Return the [x, y] coordinate for the center point of the cell that contains the specified text.  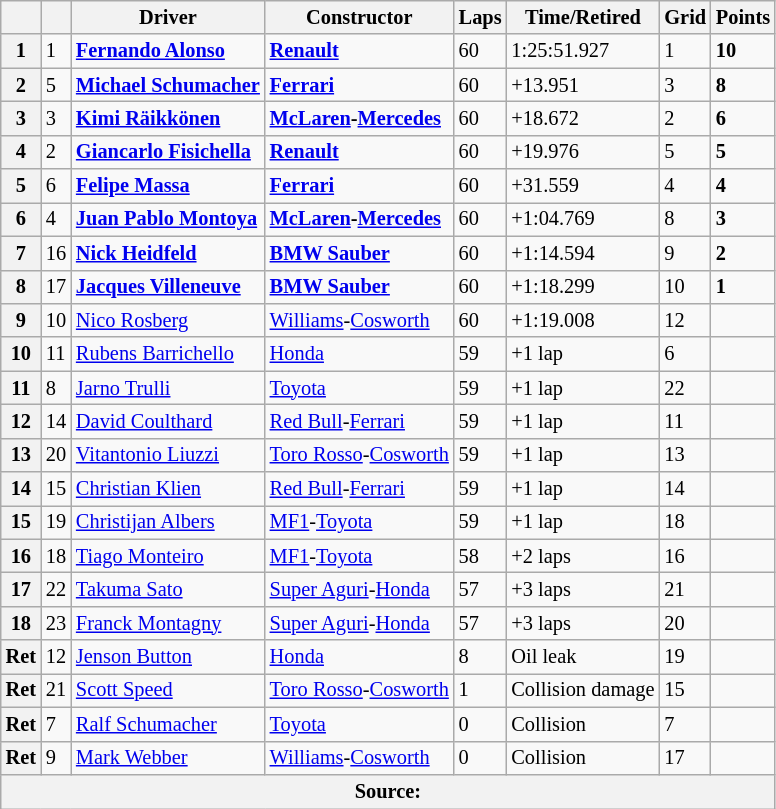
Ralf Schumacher [168, 724]
+13.951 [582, 85]
Mark Webber [168, 758]
Points [743, 17]
Scott Speed [168, 690]
Nico Rosberg [168, 320]
+1:14.594 [582, 253]
Tiago Monteiro [168, 556]
58 [480, 556]
+31.559 [582, 186]
Giancarlo Fisichella [168, 152]
Franck Montagny [168, 623]
Christian Klien [168, 489]
Vitantonio Liuzzi [168, 455]
Collision damage [582, 690]
Jarno Trulli [168, 388]
David Coulthard [168, 421]
Nick Heidfeld [168, 253]
1:25:51.927 [582, 51]
Time/Retired [582, 17]
+1:04.769 [582, 219]
Kimi Räikkönen [168, 118]
Christijan Albers [168, 522]
Jacques Villeneuve [168, 287]
+1:19.008 [582, 320]
+1:18.299 [582, 287]
Rubens Barrichello [168, 354]
Oil leak [582, 657]
Juan Pablo Montoya [168, 219]
Grid [685, 17]
+19.976 [582, 152]
Constructor [360, 17]
Driver [168, 17]
+18.672 [582, 118]
Fernando Alonso [168, 51]
Michael Schumacher [168, 85]
Felipe Massa [168, 186]
Laps [480, 17]
Source: [388, 791]
23 [56, 623]
Takuma Sato [168, 589]
Jenson Button [168, 657]
+2 laps [582, 556]
